Return the (X, Y) coordinate for the center point of the cell that contains the specified text.  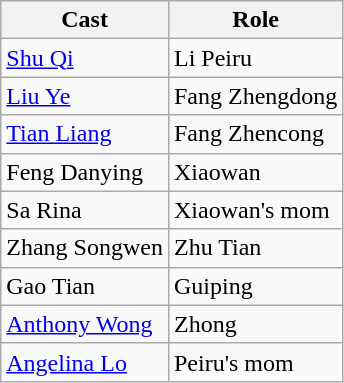
Fang Zhencong (255, 134)
Feng Danying (85, 172)
Peiru's mom (255, 362)
Li Peiru (255, 58)
Cast (85, 20)
Gao Tian (85, 286)
Zhong (255, 324)
Zhang Songwen (85, 248)
Liu Ye (85, 96)
Zhu Tian (255, 248)
Xiaowan (255, 172)
Shu Qi (85, 58)
Fang Zhengdong (255, 96)
Anthony Wong (85, 324)
Role (255, 20)
Xiaowan's mom (255, 210)
Tian Liang (85, 134)
Guiping (255, 286)
Angelina Lo (85, 362)
Sa Rina (85, 210)
